Return [X, Y] of the center of cell containing provided text 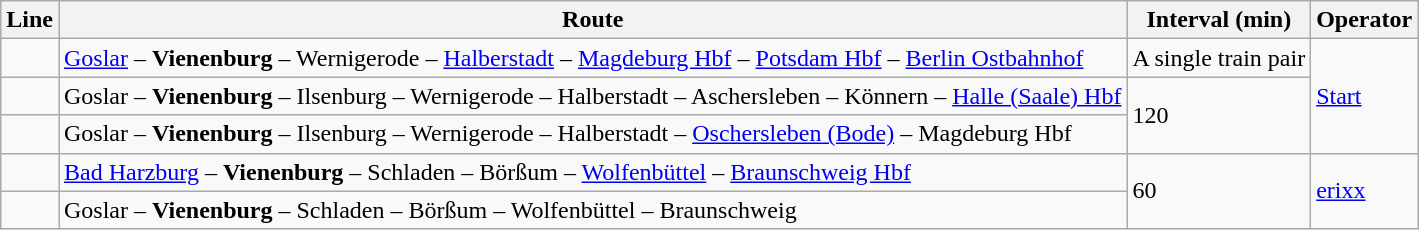
60 [1219, 191]
Goslar – Vienenburg – Wernigerode – Halberstadt – Magdeburg Hbf – Potsdam Hbf – Berlin Ostbahnhof [592, 58]
120 [1219, 115]
Operator [1364, 20]
Route [592, 20]
Goslar – Vienenburg – Ilsenburg – Wernigerode – Halberstadt – Oschersleben (Bode) – Magdeburg Hbf [592, 134]
Interval (min) [1219, 20]
Bad Harzburg – Vienenburg – Schladen – Börßum – Wolfenbüttel – Braunschweig Hbf [592, 172]
Line [30, 20]
A single train pair [1219, 58]
Goslar – Vienenburg – Ilsenburg – Wernigerode – Halberstadt – Aschersleben – Könnern – Halle (Saale) Hbf [592, 96]
erixx [1364, 191]
Goslar – Vienenburg – Schladen – Börßum – Wolfenbüttel – Braunschweig [592, 210]
Start [1364, 96]
